Return (x, y) of the center of cell containing provided text 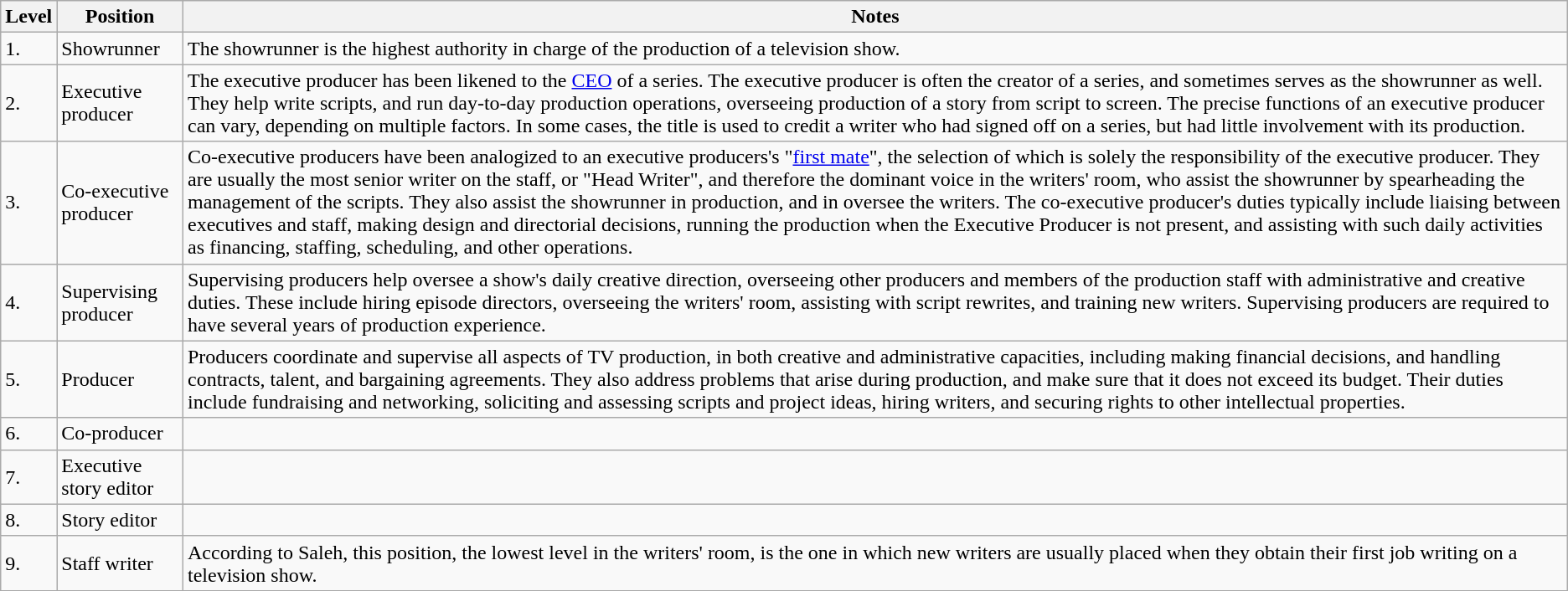
Position (121, 17)
Showrunner (121, 49)
3. (28, 203)
Notes (874, 17)
Story editor (121, 520)
1. (28, 49)
4. (28, 302)
7. (28, 477)
Co-producer (121, 434)
2. (28, 103)
Level (28, 17)
Executive story editor (121, 477)
9. (28, 563)
5. (28, 379)
Co-executive producer (121, 203)
Producer (121, 379)
Staff writer (121, 563)
Executive producer (121, 103)
8. (28, 520)
Supervising producer (121, 302)
6. (28, 434)
The showrunner is the highest authority in charge of the production of a television show. (874, 49)
